Extract the [X, Y] coordinate from the center of the cell holding the provided text.  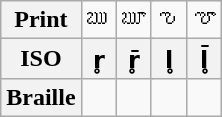
ఌ [168, 20]
l̥ [168, 59]
Print [41, 20]
ISO [41, 59]
ఋ [98, 20]
ౠ [134, 20]
r̥̄ [134, 59]
l̥̄ [204, 59]
Braille [41, 97]
ౡ [204, 20]
r̥ [98, 59]
